Scan for the cell matching the given text and deliver its (x, y) coordinate at center. 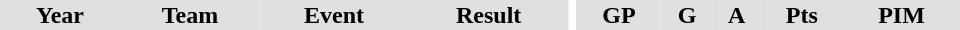
Result (488, 15)
PIM (902, 15)
Pts (802, 15)
Team (190, 15)
Event (334, 15)
A (737, 15)
G (688, 15)
Year (60, 15)
GP (619, 15)
